For the text-containing cell, return its midpoint in [x, y] coordinate format. 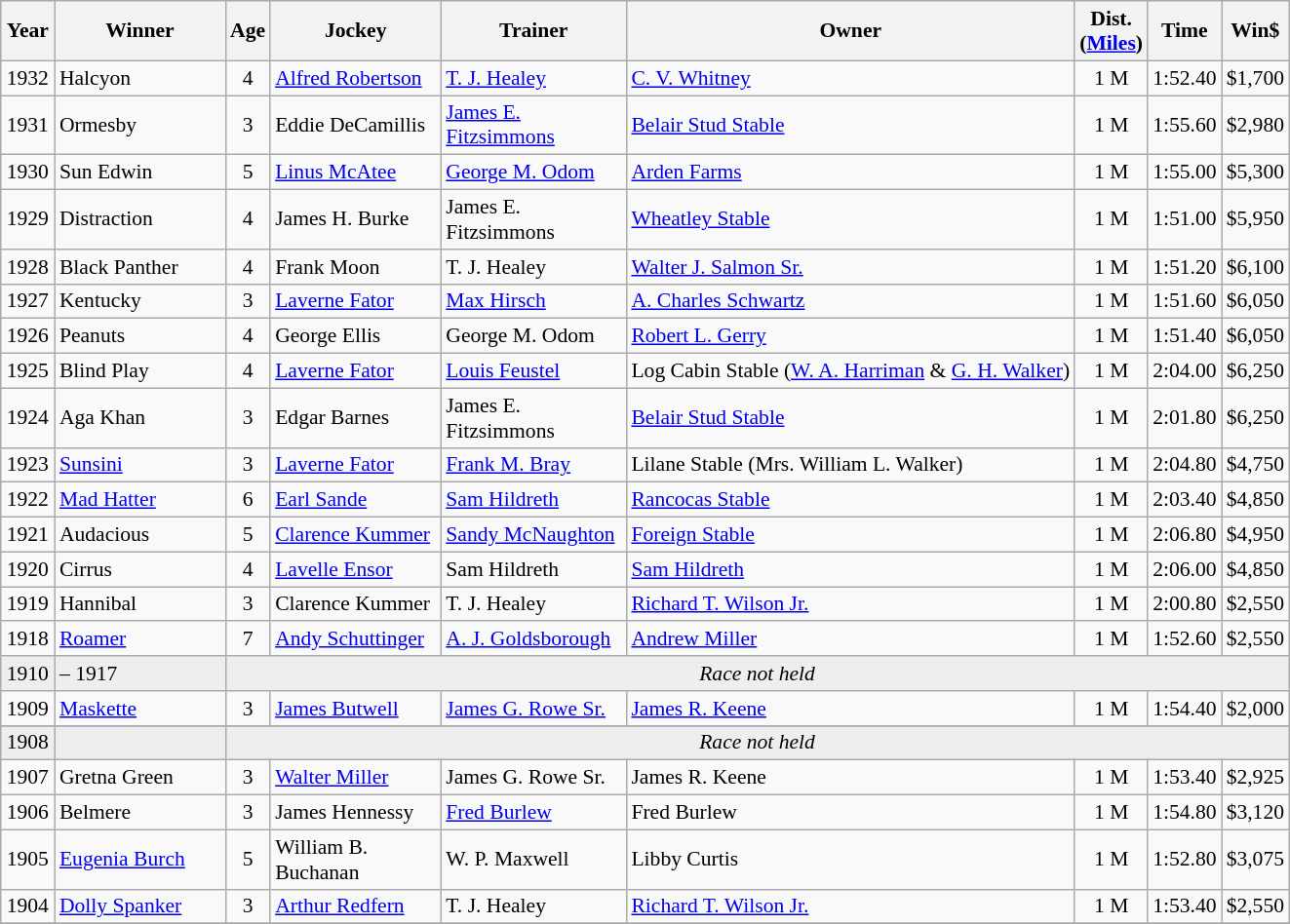
W. P. Maxwell [533, 860]
James Butwell [355, 709]
1:51.20 [1184, 267]
Eddie DeCamillis [355, 125]
Edgar Barnes [355, 417]
1:51.40 [1184, 336]
Sandy McNaughton [533, 535]
1:52.40 [1184, 78]
Dolly Spanker [140, 906]
$1,700 [1256, 78]
2:03.40 [1184, 500]
1910 [27, 674]
1927 [27, 301]
Owner [850, 31]
1926 [27, 336]
Aga Khan [140, 417]
A. Charles Schwartz [850, 301]
Roamer [140, 639]
$2,925 [1256, 778]
1:54.80 [1184, 813]
2:06.00 [1184, 569]
1:51.60 [1184, 301]
$2,000 [1256, 709]
Sunsini [140, 465]
1:55.00 [1184, 173]
Maskette [140, 709]
Robert L. Gerry [850, 336]
1909 [27, 709]
1905 [27, 860]
Gretna Green [140, 778]
1918 [27, 639]
Black Panther [140, 267]
Walter J. Salmon Sr. [850, 267]
$4,950 [1256, 535]
$2,980 [1256, 125]
1920 [27, 569]
George Ellis [355, 336]
Age [248, 31]
Andrew Miller [850, 639]
Belmere [140, 813]
2:04.80 [1184, 465]
Arthur Redfern [355, 906]
Lilane Stable (Mrs. William L. Walker) [850, 465]
1928 [27, 267]
Year [27, 31]
2:06.80 [1184, 535]
Sun Edwin [140, 173]
– 1917 [140, 674]
1929 [27, 220]
1:51.00 [1184, 220]
1922 [27, 500]
7 [248, 639]
Hannibal [140, 604]
Win$ [1256, 31]
$4,750 [1256, 465]
Dist. (Miles) [1112, 31]
Kentucky [140, 301]
1925 [27, 371]
6 [248, 500]
Jockey [355, 31]
1908 [27, 743]
Rancocas Stable [850, 500]
Trainer [533, 31]
Cirrus [140, 569]
1:52.60 [1184, 639]
Blind Play [140, 371]
A. J. Goldsborough [533, 639]
1932 [27, 78]
Mad Hatter [140, 500]
Winner [140, 31]
$5,300 [1256, 173]
Frank Moon [355, 267]
1924 [27, 417]
C. V. Whitney [850, 78]
Earl Sande [355, 500]
2:00.80 [1184, 604]
Walter Miller [355, 778]
1:55.60 [1184, 125]
Halcyon [140, 78]
Peanuts [140, 336]
1919 [27, 604]
2:04.00 [1184, 371]
Frank M. Bray [533, 465]
1931 [27, 125]
Eugenia Burch [140, 860]
1930 [27, 173]
$3,120 [1256, 813]
Ormesby [140, 125]
2:01.80 [1184, 417]
1921 [27, 535]
1923 [27, 465]
James H. Burke [355, 220]
Lavelle Ensor [355, 569]
Log Cabin Stable (W. A. Harriman & G. H. Walker) [850, 371]
1:52.80 [1184, 860]
Libby Curtis [850, 860]
1:54.40 [1184, 709]
$5,950 [1256, 220]
Max Hirsch [533, 301]
Time [1184, 31]
1904 [27, 906]
$3,075 [1256, 860]
James Hennessy [355, 813]
1906 [27, 813]
Audacious [140, 535]
Distraction [140, 220]
William B. Buchanan [355, 860]
Linus McAtee [355, 173]
Alfred Robertson [355, 78]
Wheatley Stable [850, 220]
1907 [27, 778]
Andy Schuttinger [355, 639]
Louis Feustel [533, 371]
$6,100 [1256, 267]
Foreign Stable [850, 535]
Arden Farms [850, 173]
